Find where the given text appears and provide that cell's center as [X, Y] coordinate. 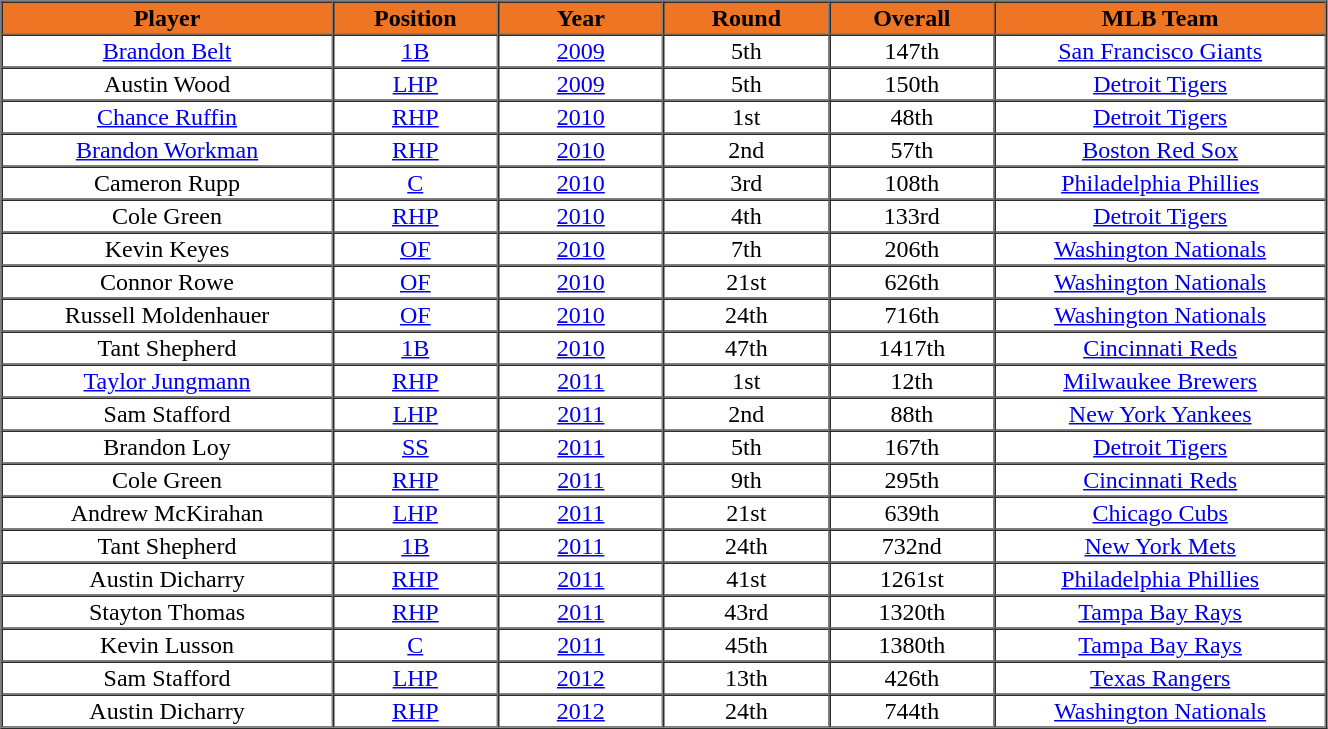
Kevin Lusson [168, 644]
1320th [912, 612]
Player [168, 18]
7th [747, 248]
Brandon Belt [168, 50]
295th [912, 480]
41st [747, 578]
3rd [747, 182]
43rd [747, 612]
133rd [912, 216]
147th [912, 50]
48th [912, 116]
Stayton Thomas [168, 612]
716th [912, 314]
9th [747, 480]
Austin Wood [168, 84]
New York Mets [1160, 546]
1261st [912, 578]
167th [912, 446]
626th [912, 282]
Brandon Loy [168, 446]
Andrew McKirahan [168, 512]
Boston Red Sox [1160, 150]
Overall [912, 18]
108th [912, 182]
1380th [912, 644]
88th [912, 414]
426th [912, 678]
150th [912, 84]
1417th [912, 348]
MLB Team [1160, 18]
Year [581, 18]
Cameron Rupp [168, 182]
57th [912, 150]
Milwaukee Brewers [1160, 380]
639th [912, 512]
13th [747, 678]
Chicago Cubs [1160, 512]
SS [416, 446]
Round [747, 18]
Chance Ruffin [168, 116]
Texas Rangers [1160, 678]
Connor Rowe [168, 282]
732nd [912, 546]
Position [416, 18]
4th [747, 216]
45th [747, 644]
New York Yankees [1160, 414]
Taylor Jungmann [168, 380]
San Francisco Giants [1160, 50]
206th [912, 248]
744th [912, 710]
12th [912, 380]
Brandon Workman [168, 150]
47th [747, 348]
Russell Moldenhauer [168, 314]
Kevin Keyes [168, 248]
